Scan for the cell matching the given text and deliver its (X, Y) coordinate at center. 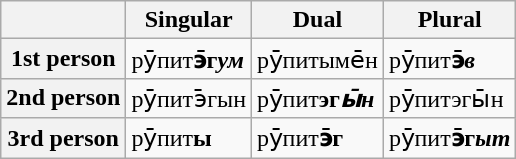
Dual (318, 20)
рӯпиты (189, 138)
рӯпитэ̄гын (189, 98)
Plural (449, 20)
рӯпитэ̄гыт (449, 138)
2nd person (64, 98)
3rd person (64, 138)
рӯпитэ̄в (449, 59)
Singular (189, 20)
рӯпитэ̄г (318, 138)
1st person (64, 59)
рӯпитэ̄гум (189, 59)
рӯпитыме̄н (318, 59)
